From the cell containing the given text, extract its center point as [X, Y] coordinate. 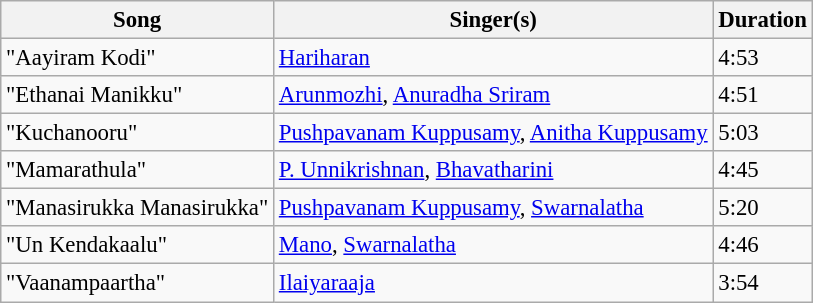
"Vaanampaartha" [138, 283]
Pushpavanam Kuppusamy, Swarnalatha [494, 208]
Mano, Swarnalatha [494, 245]
5:03 [762, 133]
Duration [762, 20]
Hariharan [494, 58]
4:46 [762, 245]
4:45 [762, 170]
Arunmozhi, Anuradha Sriram [494, 95]
"Aayiram Kodi" [138, 58]
"Mamarathula" [138, 170]
"Kuchanooru" [138, 133]
4:51 [762, 95]
4:53 [762, 58]
3:54 [762, 283]
Song [138, 20]
5:20 [762, 208]
Singer(s) [494, 20]
"Manasirukka Manasirukka" [138, 208]
Ilaiyaraaja [494, 283]
P. Unnikrishnan, Bhavatharini [494, 170]
"Un Kendakaalu" [138, 245]
Pushpavanam Kuppusamy, Anitha Kuppusamy [494, 133]
"Ethanai Manikku" [138, 95]
